Search for the cell housing the specified text and yield its [X, Y] center coordinate. 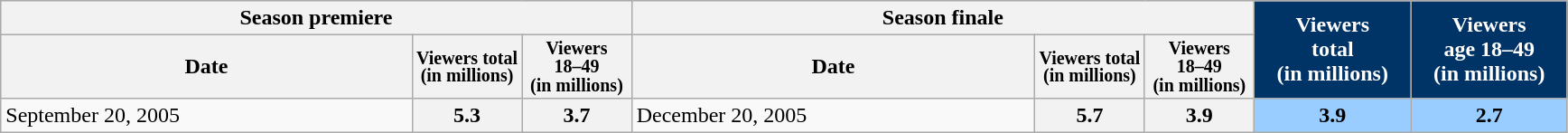
Season premiere [316, 18]
3.7 [576, 115]
December 20, 2005 [833, 115]
5.3 [466, 115]
2.7 [1489, 115]
Viewerstotal(in millions) [1333, 50]
Viewersage 18–49(in millions) [1489, 50]
Season finale [943, 18]
5.7 [1089, 115]
September 20, 2005 [207, 115]
